From the cell containing the given text, extract its center point as [x, y] coordinate. 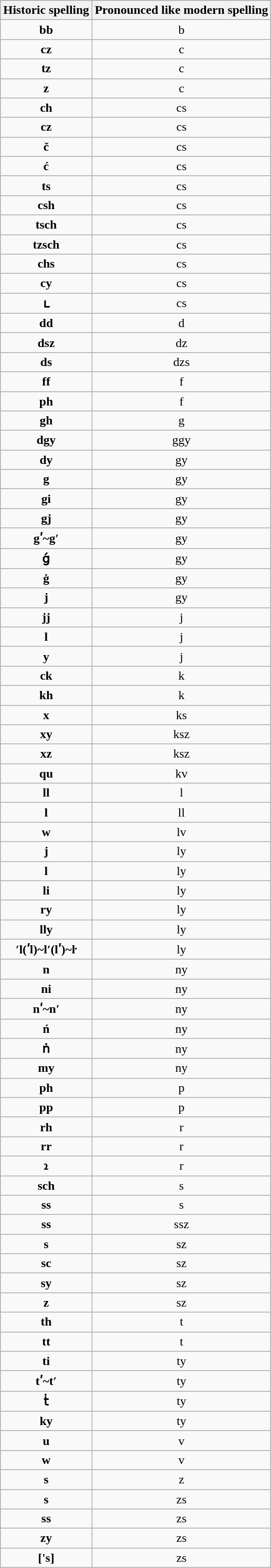
lv [182, 832]
Pronounced like modern spelling [182, 10]
dsz [46, 342]
tzsch [46, 245]
ṅ [46, 1049]
tz [46, 69]
ff [46, 381]
Historic spelling [46, 10]
ni [46, 989]
ġ [46, 578]
y [46, 656]
ć [46, 166]
x [46, 715]
ds [46, 362]
ꝛ [46, 1166]
ry [46, 910]
dd [46, 323]
ṫ [46, 1401]
d [182, 323]
xy [46, 735]
th [46, 1322]
ch [46, 108]
kv [182, 773]
rh [46, 1127]
gi [46, 499]
ʟ [46, 303]
zy [46, 1538]
ǵ [46, 559]
dgy [46, 440]
č [46, 147]
b [182, 30]
tʹ~t′ [46, 1381]
pp [46, 1107]
sch [46, 1186]
tsch [46, 225]
tt [46, 1341]
gj [46, 518]
bb [46, 30]
dz [182, 342]
chs [46, 264]
sc [46, 1264]
my [46, 1068]
rr [46, 1146]
lly [46, 929]
sy [46, 1283]
gʹ~g′ [46, 538]
ggy [182, 440]
ti [46, 1361]
ts [46, 186]
kh [46, 695]
n [46, 969]
ky [46, 1421]
li [46, 890]
xz [46, 754]
['s] [46, 1558]
′l(ʹl)~l′(lʹ)~ŀ [46, 949]
jj [46, 617]
nʹ~n′ [46, 1009]
ks [182, 715]
cy [46, 283]
ń [46, 1029]
qu [46, 773]
csh [46, 205]
dy [46, 460]
ssz [182, 1225]
gh [46, 421]
u [46, 1440]
ck [46, 676]
dzs [182, 362]
